Provide the [x, y] coordinate of the cell's center where the given text is located.  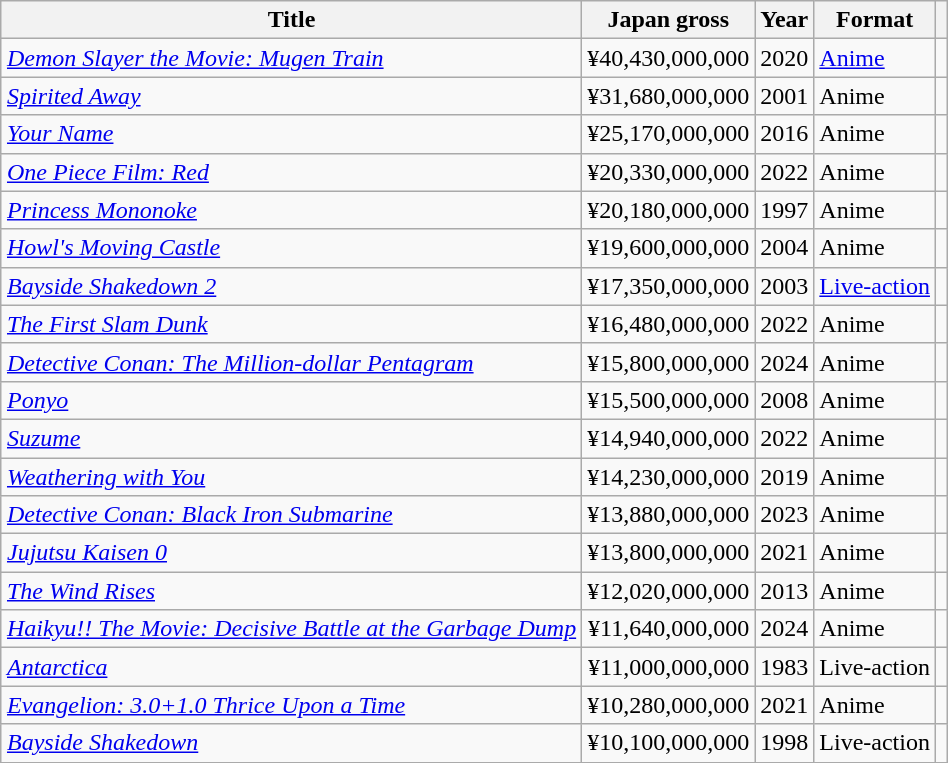
¥17,350,000,000 [668, 286]
2001 [784, 96]
¥10,100,000,000 [668, 743]
Antarctica [291, 667]
Weathering with You [291, 477]
1997 [784, 210]
¥12,020,000,000 [668, 591]
Jujutsu Kaisen 0 [291, 553]
2013 [784, 591]
Evangelion: 3.0+1.0 Thrice Upon a Time [291, 705]
Bayside Shakedown 2 [291, 286]
¥13,800,000,000 [668, 553]
2023 [784, 515]
Japan gross [668, 20]
2008 [784, 400]
The First Slam Dunk [291, 324]
¥14,940,000,000 [668, 438]
Format [875, 20]
¥31,680,000,000 [668, 96]
¥15,500,000,000 [668, 400]
Howl's Moving Castle [291, 248]
2004 [784, 248]
2003 [784, 286]
¥20,180,000,000 [668, 210]
¥11,640,000,000 [668, 629]
Bayside Shakedown [291, 743]
One Piece Film: Red [291, 172]
Haikyu!! The Movie: Decisive Battle at the Garbage Dump [291, 629]
Detective Conan: Black Iron Submarine [291, 515]
Demon Slayer the Movie: Mugen Train [291, 58]
¥11,000,000,000 [668, 667]
Princess Mononoke [291, 210]
¥14,230,000,000 [668, 477]
Year [784, 20]
Detective Conan: The Million-dollar Pentagram [291, 362]
2016 [784, 134]
¥16,480,000,000 [668, 324]
¥25,170,000,000 [668, 134]
¥13,880,000,000 [668, 515]
Title [291, 20]
2019 [784, 477]
¥10,280,000,000 [668, 705]
1983 [784, 667]
¥19,600,000,000 [668, 248]
Suzume [291, 438]
¥40,430,000,000 [668, 58]
2020 [784, 58]
1998 [784, 743]
Spirited Away [291, 96]
¥15,800,000,000 [668, 362]
Ponyo [291, 400]
Your Name [291, 134]
¥20,330,000,000 [668, 172]
The Wind Rises [291, 591]
